Capture the cell that displays the provided text and extract its [X, Y] central coordinate. 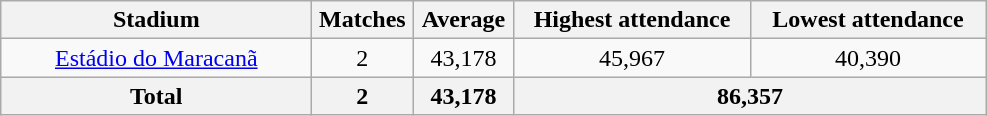
Lowest attendance [868, 20]
Estádio do Maracanã [156, 58]
Matches [362, 20]
Average [464, 20]
45,967 [632, 58]
Highest attendance [632, 20]
Stadium [156, 20]
86,357 [750, 96]
40,390 [868, 58]
Total [156, 96]
